Identify which cell holds the provided text, then report its [X, Y] central coordinate. 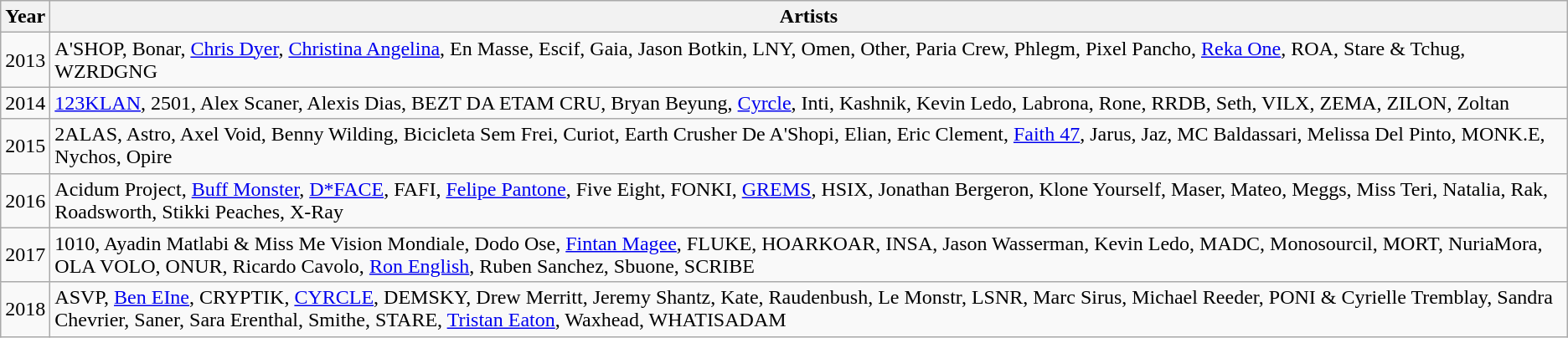
Artists [809, 17]
2013 [25, 60]
2016 [25, 201]
2014 [25, 103]
2018 [25, 310]
Year [25, 17]
2017 [25, 254]
2015 [25, 146]
